Identify which cell holds the provided text, then report its (X, Y) central coordinate. 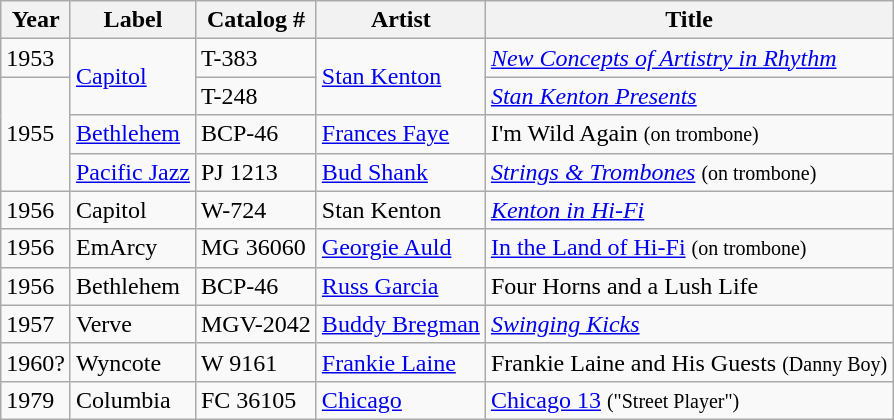
1953 (36, 58)
Year (36, 20)
T-248 (256, 96)
T-383 (256, 58)
Chicago 13 ("Street Player") (688, 400)
Label (132, 20)
Title (688, 20)
Four Horns and a Lush Life (688, 286)
1979 (36, 400)
1957 (36, 324)
W 9161 (256, 362)
Frankie Laine (400, 362)
Chicago (400, 400)
Artist (400, 20)
Columbia (132, 400)
Pacific Jazz (132, 172)
Frankie Laine and His Guests (Danny Boy) (688, 362)
In the Land of Hi-Fi (on trombone) (688, 248)
1960? (36, 362)
Russ Garcia (400, 286)
Stan Kenton Presents (688, 96)
Swinging Kicks (688, 324)
W-724 (256, 210)
FC 36105 (256, 400)
New Concepts of Artistry in Rhythm (688, 58)
Verve (132, 324)
Georgie Auld (400, 248)
Strings & Trombones (on trombone) (688, 172)
Frances Faye (400, 134)
I'm Wild Again (on trombone) (688, 134)
Catalog # (256, 20)
1955 (36, 134)
MGV-2042 (256, 324)
Buddy Bregman (400, 324)
PJ 1213 (256, 172)
Bud Shank (400, 172)
Wyncote (132, 362)
EmArcy (132, 248)
Kenton in Hi-Fi (688, 210)
MG 36060 (256, 248)
